Return the [x, y] coordinate for the center point of the cell that contains the specified text.  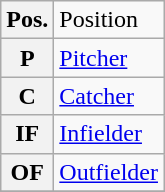
Pos. [28, 20]
Position [109, 20]
OF [28, 172]
Pitcher [109, 58]
P [28, 58]
Catcher [109, 96]
C [28, 96]
Infielder [109, 134]
Outfielder [109, 172]
IF [28, 134]
